Return [X, Y] of the center of cell containing provided text 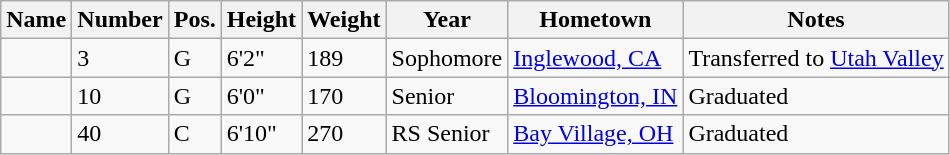
Height [261, 20]
189 [344, 58]
170 [344, 96]
RS Senior [447, 134]
Notes [816, 20]
6'10" [261, 134]
C [194, 134]
6'2" [261, 58]
40 [120, 134]
Bay Village, OH [596, 134]
Name [36, 20]
Weight [344, 20]
Hometown [596, 20]
Sophomore [447, 58]
Bloomington, IN [596, 96]
Pos. [194, 20]
10 [120, 96]
Senior [447, 96]
6'0" [261, 96]
Year [447, 20]
Transferred to Utah Valley [816, 58]
270 [344, 134]
Number [120, 20]
3 [120, 58]
Inglewood, CA [596, 58]
